Scan for the cell matching the given text and deliver its [X, Y] coordinate at center. 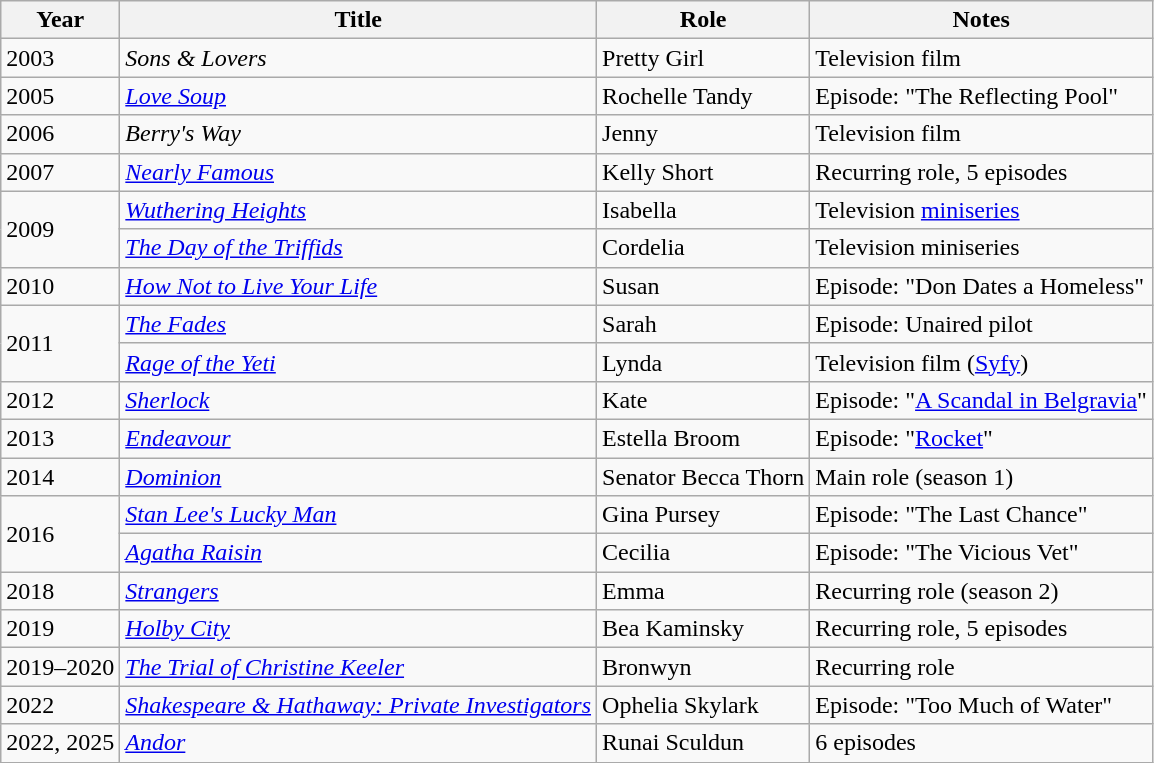
Stan Lee's Lucky Man [358, 515]
Strangers [358, 591]
Dominion [358, 477]
Senator Becca Thorn [704, 477]
Cordelia [704, 248]
Nearly Famous [358, 172]
Pretty Girl [704, 58]
Role [704, 20]
Recurring role (season 2) [982, 591]
Episode: "The Last Chance" [982, 515]
Episode: "Rocket" [982, 438]
Rochelle Tandy [704, 96]
Sarah [704, 324]
Bea Kaminsky [704, 629]
Rage of the Yeti [358, 362]
The Day of the Triffids [358, 248]
Main role (season 1) [982, 477]
Episode: "A Scandal in Belgravia" [982, 400]
2016 [60, 534]
Shakespeare & Hathaway: Private Investigators [358, 705]
Kelly Short [704, 172]
Cecilia [704, 553]
Susan [704, 286]
Holby City [358, 629]
2013 [60, 438]
2014 [60, 477]
Agatha Raisin [358, 553]
Year [60, 20]
2022, 2025 [60, 743]
Sons & Lovers [358, 58]
2012 [60, 400]
Episode: "Don Dates a Homeless" [982, 286]
2010 [60, 286]
2019 [60, 629]
2018 [60, 591]
2022 [60, 705]
Title [358, 20]
Ophelia Skylark [704, 705]
Kate [704, 400]
Episode: "Too Much of Water" [982, 705]
Lynda [704, 362]
Television film (Syfy) [982, 362]
Episode: "The Vicious Vet" [982, 553]
The Fades [358, 324]
Gina Pursey [704, 515]
Wuthering Heights [358, 210]
Episode: Unaired pilot [982, 324]
2019–2020 [60, 667]
2009 [60, 229]
2005 [60, 96]
Andor [358, 743]
Recurring role [982, 667]
Emma [704, 591]
Jenny [704, 134]
6 episodes [982, 743]
Isabella [704, 210]
2006 [60, 134]
Bronwyn [704, 667]
The Trial of Christine Keeler [358, 667]
Sherlock [358, 400]
Notes [982, 20]
Love Soup [358, 96]
2007 [60, 172]
2003 [60, 58]
Endeavour [358, 438]
Berry's Way [358, 134]
Episode: "The Reflecting Pool" [982, 96]
How Not to Live Your Life [358, 286]
2011 [60, 343]
Runai Sculdun [704, 743]
Estella Broom [704, 438]
